Extract the (x, y) coordinate from the center of the cell holding the provided text.  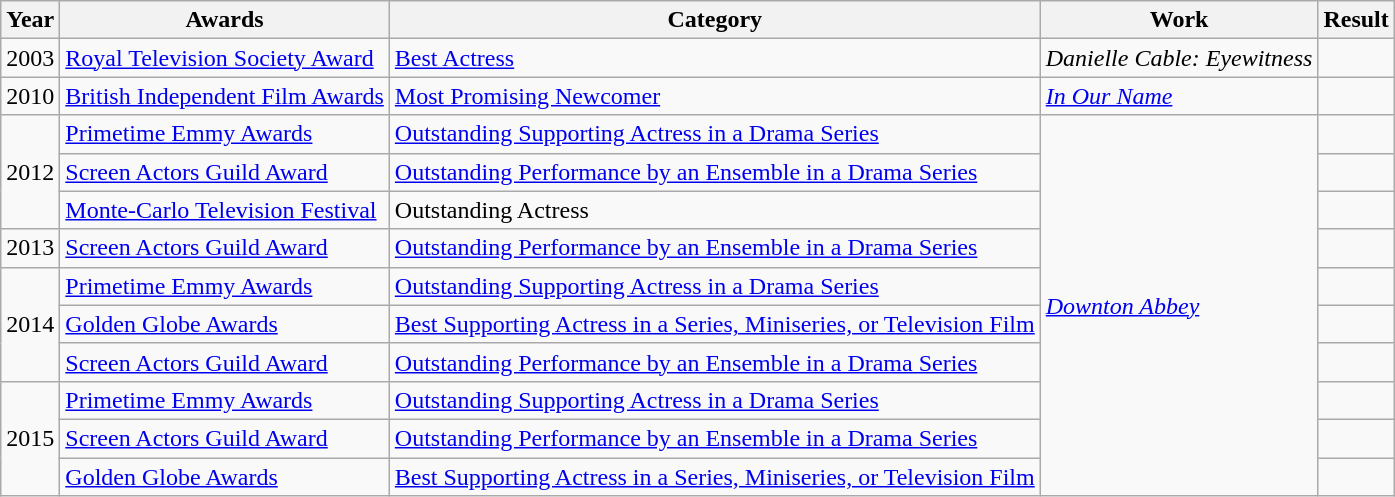
Year (30, 20)
Result (1356, 20)
Work (1179, 20)
2012 (30, 172)
Monte-Carlo Television Festival (225, 210)
Category (714, 20)
2003 (30, 58)
Royal Television Society Award (225, 58)
Awards (225, 20)
In Our Name (1179, 96)
Danielle Cable: Eyewitness (1179, 58)
Outstanding Actress (714, 210)
British Independent Film Awards (225, 96)
Best Actress (714, 58)
2013 (30, 248)
Most Promising Newcomer (714, 96)
2014 (30, 324)
2015 (30, 438)
Downton Abbey (1179, 306)
2010 (30, 96)
